Return (X, Y) of the center of cell containing provided text 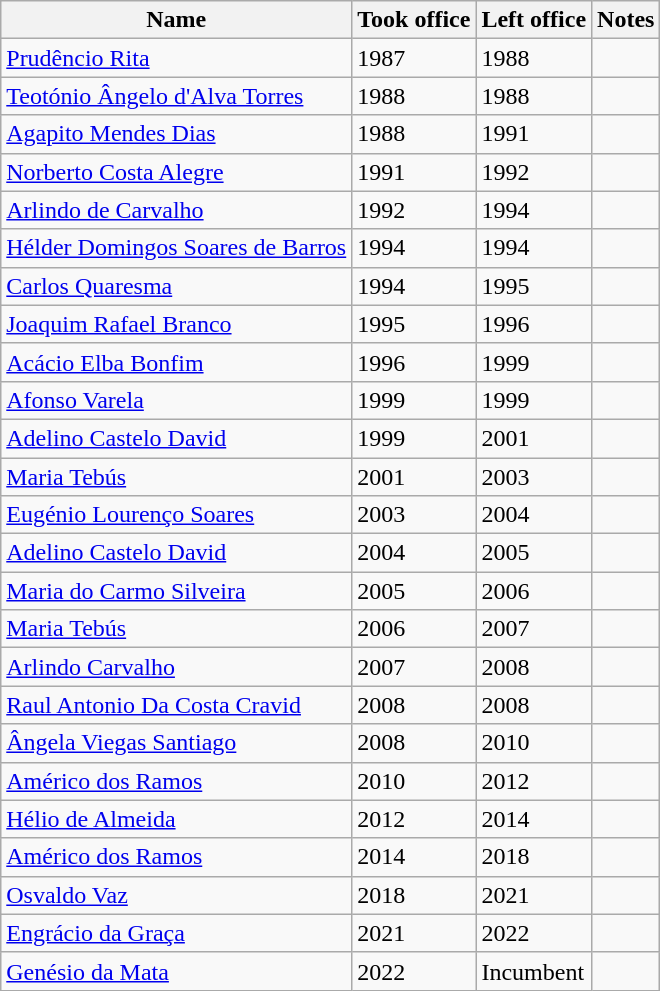
Incumbent (534, 971)
Left office (534, 20)
Acácio Elba Bonfim (176, 362)
Arlindo Carvalho (176, 667)
Genésio da Mata (176, 971)
Hélder Domingos Soares de Barros (176, 248)
Agapito Mendes Dias (176, 134)
Raul Antonio Da Costa Cravid (176, 705)
Hélio de Almeida (176, 819)
Norberto Costa Alegre (176, 172)
Notes (626, 20)
1987 (414, 58)
Eugénio Lourenço Soares (176, 515)
Name (176, 20)
Afonso Varela (176, 400)
Osvaldo Vaz (176, 895)
Joaquim Rafael Branco (176, 324)
Prudêncio Rita (176, 58)
Arlindo de Carvalho (176, 210)
Carlos Quaresma (176, 286)
Ângela Viegas Santiago (176, 743)
Engrácio da Graça (176, 933)
Took office (414, 20)
Teotónio Ângelo d'Alva Torres (176, 96)
Maria do Carmo Silveira (176, 591)
